From the cell containing the given text, extract its center point as [x, y] coordinate. 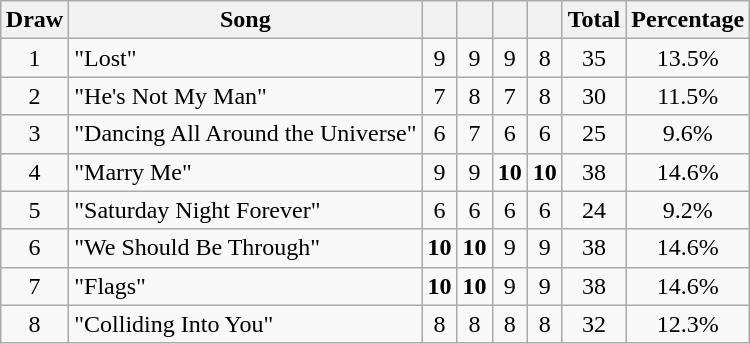
30 [594, 96]
12.3% [688, 324]
"Lost" [246, 58]
"Dancing All Around the Universe" [246, 134]
"Flags" [246, 286]
2 [34, 96]
Total [594, 20]
"Saturday Night Forever" [246, 210]
"Marry Me" [246, 172]
3 [34, 134]
24 [594, 210]
"He's Not My Man" [246, 96]
35 [594, 58]
1 [34, 58]
Song [246, 20]
9.6% [688, 134]
"Colliding Into You" [246, 324]
25 [594, 134]
13.5% [688, 58]
32 [594, 324]
"We Should Be Through" [246, 248]
4 [34, 172]
Percentage [688, 20]
11.5% [688, 96]
Draw [34, 20]
9.2% [688, 210]
5 [34, 210]
